Determine the [x, y] coordinate at the center of the cell enclosing the given text.  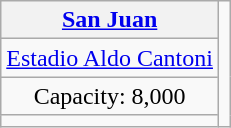
San Juan [110, 20]
Estadio Aldo Cantoni [110, 58]
Capacity: 8,000 [110, 96]
